For the text-containing cell, return its midpoint in (X, Y) coordinate format. 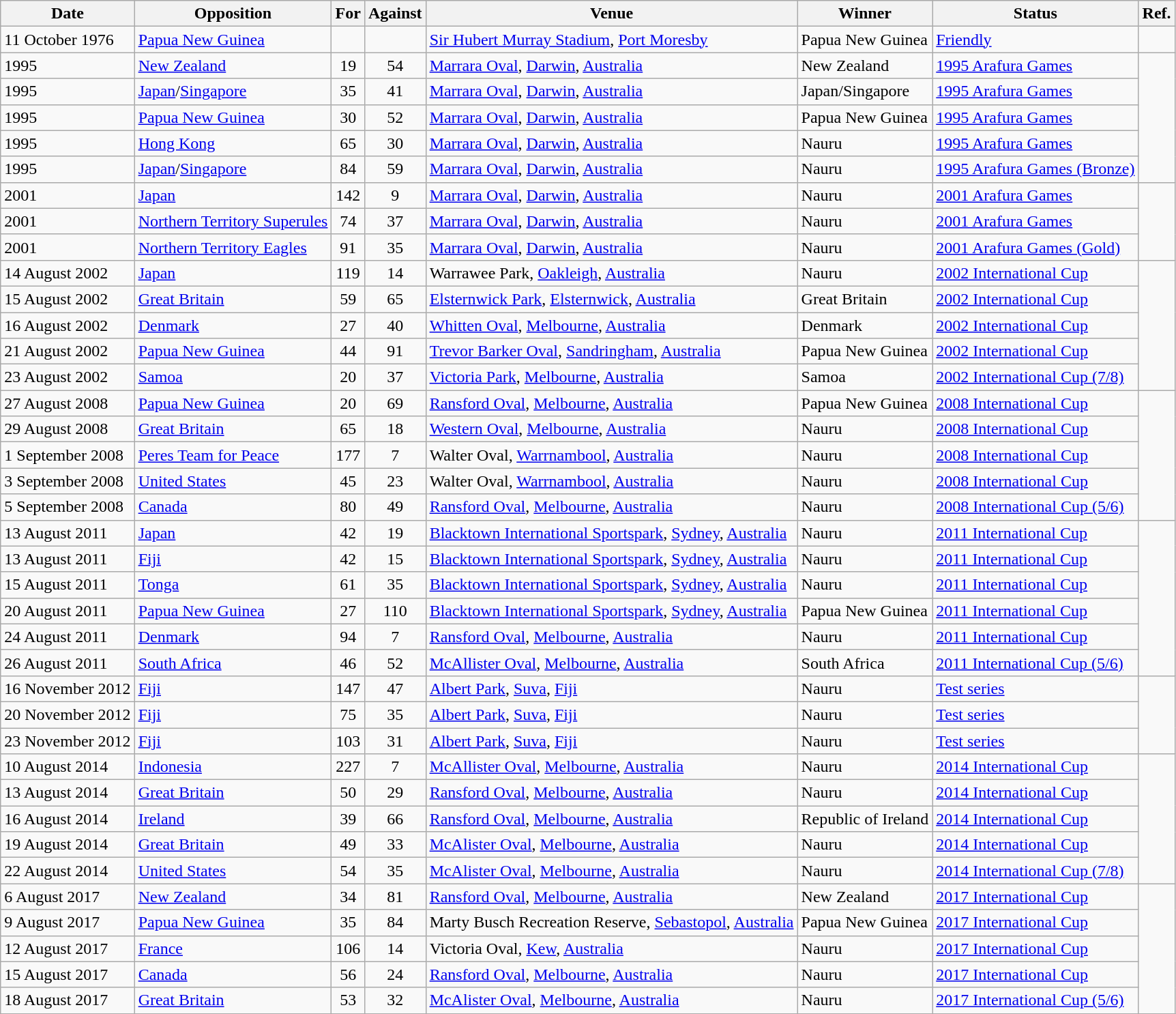
Ref. (1157, 14)
Status (1035, 14)
Whitten Oval, Melbourne, Australia (611, 325)
10 August 2014 (68, 767)
119 (348, 273)
6 August 2017 (68, 897)
29 August 2008 (68, 429)
26 August 2011 (68, 663)
39 (348, 819)
3 September 2008 (68, 481)
75 (348, 714)
2011 International Cup (5/6) (1035, 663)
18 August 2017 (68, 1000)
74 (348, 221)
Hong Kong (233, 143)
16 August 2002 (68, 325)
110 (395, 611)
20 August 2011 (68, 611)
Warrawee Park, Oakleigh, Australia (611, 273)
24 August 2011 (68, 637)
Tonga (233, 585)
Winner (865, 14)
Opposition (233, 14)
31 (395, 740)
94 (348, 637)
227 (348, 767)
5 September 2008 (68, 507)
Indonesia (233, 767)
33 (395, 845)
23 November 2012 (68, 740)
12 August 2017 (68, 948)
13 August 2014 (68, 793)
103 (348, 740)
Elsternwick Park, Elsternwick, Australia (611, 299)
15 (395, 559)
1995 Arafura Games (Bronze) (1035, 169)
177 (348, 455)
45 (348, 481)
23 August 2002 (68, 377)
40 (395, 325)
Trevor Barker Oval, Sandringham, Australia (611, 351)
81 (395, 897)
24 (395, 974)
France (233, 948)
2002 International Cup (7/8) (1035, 377)
29 (395, 793)
147 (348, 689)
34 (348, 897)
Peres Team for Peace (233, 455)
Sir Hubert Murray Stadium, Port Moresby (611, 40)
142 (348, 195)
61 (348, 585)
Northern Territory Superules (233, 221)
Marty Busch Recreation Reserve, Sebastopol, Australia (611, 923)
2001 Arafura Games (Gold) (1035, 247)
Victoria Oval, Kew, Australia (611, 948)
2008 International Cup (5/6) (1035, 507)
9 (395, 195)
Date (68, 14)
15 August 2017 (68, 974)
Against (395, 14)
16 November 2012 (68, 689)
106 (348, 948)
32 (395, 1000)
2014 International Cup (7/8) (1035, 871)
Victoria Park, Melbourne, Australia (611, 377)
15 August 2002 (68, 299)
41 (395, 91)
56 (348, 974)
18 (395, 429)
46 (348, 663)
53 (348, 1000)
16 August 2014 (68, 819)
Friendly (1035, 40)
9 August 2017 (68, 923)
50 (348, 793)
Western Oval, Melbourne, Australia (611, 429)
21 August 2002 (68, 351)
69 (395, 403)
1 September 2008 (68, 455)
Venue (611, 14)
2017 International Cup (5/6) (1035, 1000)
For (348, 14)
27 August 2008 (68, 403)
80 (348, 507)
11 October 1976 (68, 40)
20 November 2012 (68, 714)
14 August 2002 (68, 273)
19 August 2014 (68, 845)
Northern Territory Eagles (233, 247)
Republic of Ireland (865, 819)
15 August 2011 (68, 585)
Ireland (233, 819)
66 (395, 819)
44 (348, 351)
22 August 2014 (68, 871)
47 (395, 689)
23 (395, 481)
